Return the [X, Y] coordinate for the center point of the cell that contains the specified text.  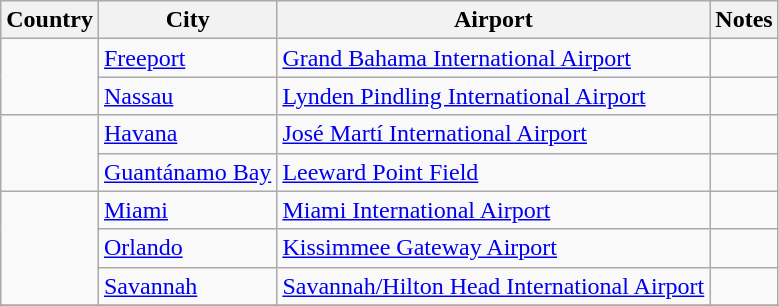
Orlando [187, 248]
Havana [187, 134]
Country [50, 20]
Grand Bahama International Airport [494, 58]
Miami International Airport [494, 210]
City [187, 20]
Leeward Point Field [494, 172]
Savannah/Hilton Head International Airport [494, 286]
Freeport [187, 58]
Miami [187, 210]
Savannah [187, 286]
Kissimmee Gateway Airport [494, 248]
Nassau [187, 96]
Lynden Pindling International Airport [494, 96]
Notes [744, 20]
José Martí International Airport [494, 134]
Guantánamo Bay [187, 172]
Airport [494, 20]
